Locate the cell with the specified text and output its (x, y) center coordinate. 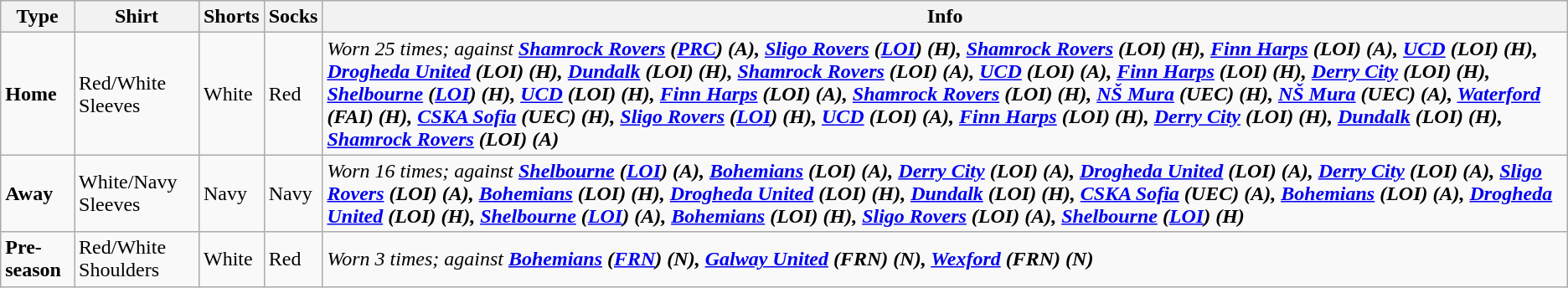
Socks (293, 17)
Pre-season (38, 260)
Red/White Sleeves (137, 94)
Type (38, 17)
Shorts (231, 17)
Info (945, 17)
Red/White Shoulders (137, 260)
White/Navy Sleeves (137, 193)
Home (38, 94)
Worn 3 times; against Bohemians (FRN) (N), Galway United (FRN) (N), Wexford (FRN) (N) (945, 260)
Away (38, 193)
Shirt (137, 17)
